Locate the cell with the specified text and output its (x, y) center coordinate. 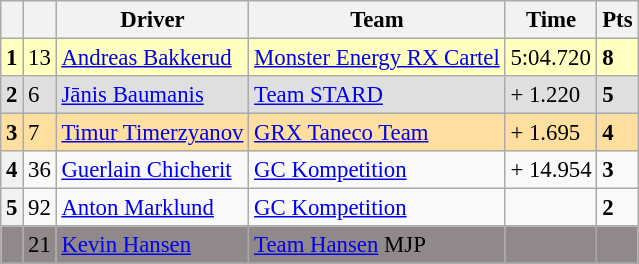
Team (377, 20)
Timur Timerzyanov (152, 133)
21 (40, 245)
+ 1.695 (551, 133)
GRX Taneco Team (377, 133)
Anton Marklund (152, 208)
1 (12, 58)
Driver (152, 20)
+ 14.954 (551, 170)
Team STARD (377, 95)
Jānis Baumanis (152, 95)
13 (40, 58)
92 (40, 208)
Team Hansen MJP (377, 245)
Guerlain Chicherit (152, 170)
Time (551, 20)
Monster Energy RX Cartel (377, 58)
5:04.720 (551, 58)
7 (40, 133)
36 (40, 170)
6 (40, 95)
+ 1.220 (551, 95)
8 (618, 58)
Andreas Bakkerud (152, 58)
Pts (618, 20)
Kevin Hansen (152, 245)
